Return the [x, y] coordinate for the center point of the cell that contains the specified text.  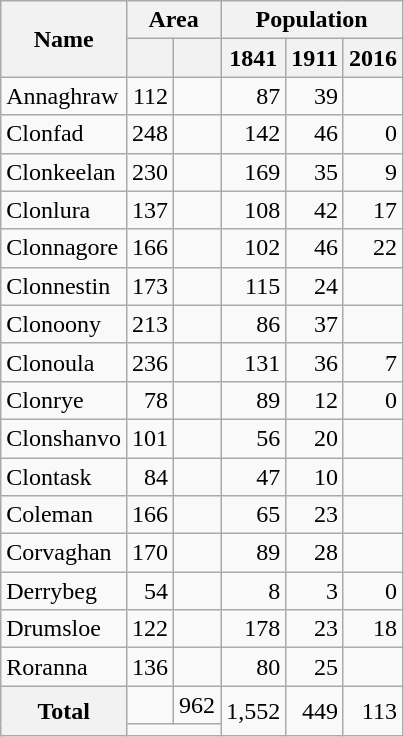
1841 [254, 58]
137 [150, 210]
35 [315, 172]
65 [254, 515]
Derrybeg [64, 591]
101 [150, 438]
142 [254, 134]
Clonshanvo [64, 438]
173 [150, 286]
17 [372, 210]
236 [150, 362]
248 [150, 134]
28 [315, 553]
Drumsloe [64, 629]
102 [254, 248]
113 [372, 710]
25 [315, 667]
169 [254, 172]
112 [150, 96]
Clontask [64, 477]
47 [254, 477]
Annaghraw [64, 96]
84 [150, 477]
80 [254, 667]
78 [150, 400]
122 [150, 629]
86 [254, 324]
87 [254, 96]
2016 [372, 58]
56 [254, 438]
Clonkeelan [64, 172]
449 [315, 710]
22 [372, 248]
Clonrye [64, 400]
Name [64, 39]
39 [315, 96]
1911 [315, 58]
Area [173, 20]
Clonoula [64, 362]
Clonnestin [64, 286]
178 [254, 629]
Roranna [64, 667]
24 [315, 286]
7 [372, 362]
Population [312, 20]
Clonoony [64, 324]
10 [315, 477]
54 [150, 591]
42 [315, 210]
18 [372, 629]
37 [315, 324]
8 [254, 591]
Corvaghan [64, 553]
Clonfad [64, 134]
Clonlura [64, 210]
108 [254, 210]
170 [150, 553]
Clonnagore [64, 248]
Total [64, 710]
20 [315, 438]
12 [315, 400]
131 [254, 362]
36 [315, 362]
3 [315, 591]
115 [254, 286]
230 [150, 172]
9 [372, 172]
213 [150, 324]
1,552 [254, 710]
136 [150, 667]
962 [198, 705]
Coleman [64, 515]
